Capture the cell that displays the provided text and extract its (X, Y) central coordinate. 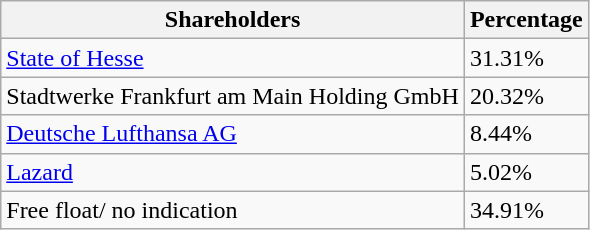
Percentage (526, 20)
31.31% (526, 58)
34.91% (526, 210)
Free float/ no indication (233, 210)
Stadtwerke Frankfurt am Main Holding GmbH (233, 96)
Lazard (233, 172)
State of Hesse (233, 58)
8.44% (526, 134)
20.32% (526, 96)
Shareholders (233, 20)
Deutsche Lufthansa AG (233, 134)
5.02% (526, 172)
